Provide the [x, y] coordinate of the cell's center where the given text is located.  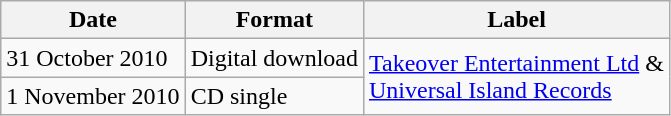
Digital download [274, 58]
CD single [274, 96]
Date [93, 20]
31 October 2010 [93, 58]
1 November 2010 [93, 96]
Label [516, 20]
Takeover Entertainment Ltd & Universal Island Records [516, 77]
Format [274, 20]
